Detect which cell encompasses the target text, then output its (x, y) center coordinate. 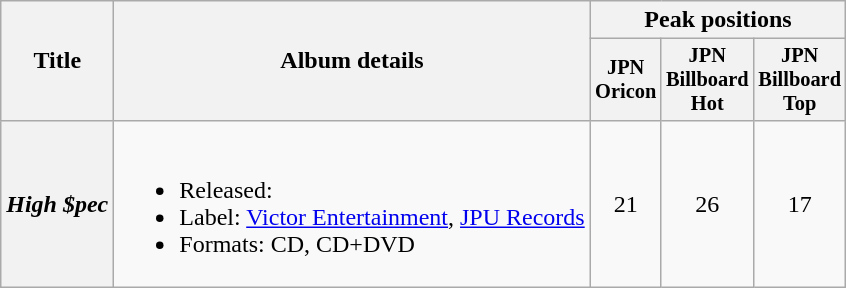
Released: Label: Victor Entertainment, JPU RecordsFormats: CD, CD+DVD (352, 204)
21 (626, 204)
JPNBillboard Top (799, 80)
Title (58, 61)
JPNOricon (626, 80)
JPNBillboard Hot (707, 80)
17 (799, 204)
Album details (352, 61)
High $pec (58, 204)
Peak positions (718, 20)
26 (707, 204)
